For the text-containing cell, return its midpoint in (x, y) coordinate format. 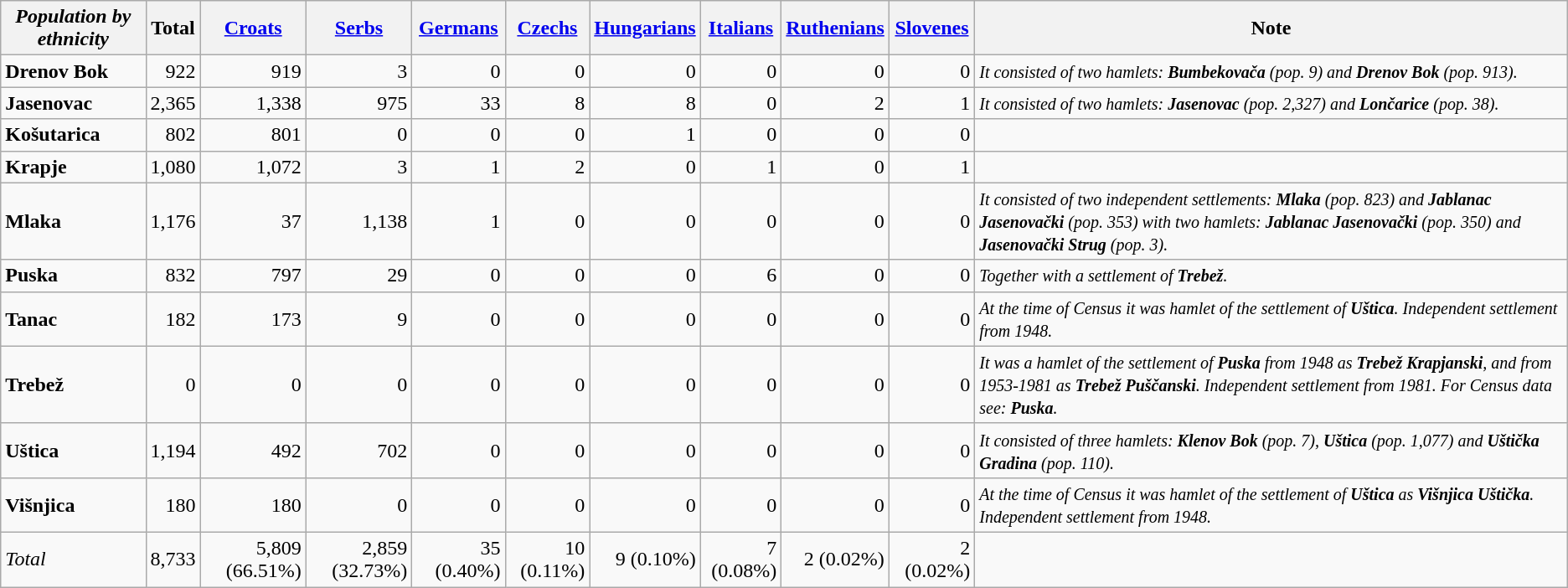
Trebež (74, 384)
802 (173, 135)
Drenov Bok (74, 71)
Puska (74, 276)
Tanac (74, 318)
2,859 (32.73%) (358, 560)
182 (173, 318)
1,338 (253, 103)
Serbs (358, 28)
35 (0.40%) (459, 560)
8,733 (173, 560)
It consisted of three hamlets: Klenov Bok (pop. 7), Uštica (pop. 1,077) and Uštička Gradina (pop. 110). (1271, 451)
975 (358, 103)
Together with a settlement of Trebež. (1271, 276)
Višnjica (74, 504)
It consisted of two hamlets: Bumbekovača (pop. 9) and Drenov Bok (pop. 913). (1271, 71)
7 (0.08%) (740, 560)
Uštica (74, 451)
2,365 (173, 103)
1,194 (173, 451)
Košutarica (74, 135)
702 (358, 451)
At the time of Census it was hamlet of the settlement of Uštica. Independent settlement from 1948. (1271, 318)
801 (253, 135)
Population by ethnicity (74, 28)
492 (253, 451)
6 (740, 276)
922 (173, 71)
It consisted of two hamlets: Jasenovac (pop. 2,327) and Lončarice (pop. 38). (1271, 103)
Croats (253, 28)
1,072 (253, 167)
173 (253, 318)
797 (253, 276)
At the time of Census it was hamlet of the settlement of Uštica as Višnjica Uštička. Independent settlement from 1948. (1271, 504)
5,809 (66.51%) (253, 560)
Germans (459, 28)
832 (173, 276)
Italians (740, 28)
1,176 (173, 221)
1,138 (358, 221)
9 (0.10%) (645, 560)
Note (1271, 28)
Jasenovac (74, 103)
Hungarians (645, 28)
29 (358, 276)
Czechs (548, 28)
Ruthenians (835, 28)
33 (459, 103)
Mlaka (74, 221)
1,080 (173, 167)
10 (0.11%) (548, 560)
Krapje (74, 167)
919 (253, 71)
Slovenes (931, 28)
37 (253, 221)
9 (358, 318)
